From the cell containing the given text, extract its center point as [X, Y] coordinate. 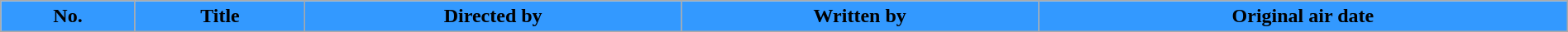
No. [68, 16]
Directed by [493, 16]
Title [220, 16]
Original air date [1303, 16]
Written by [860, 16]
